Capture the cell that displays the provided text and extract its [X, Y] central coordinate. 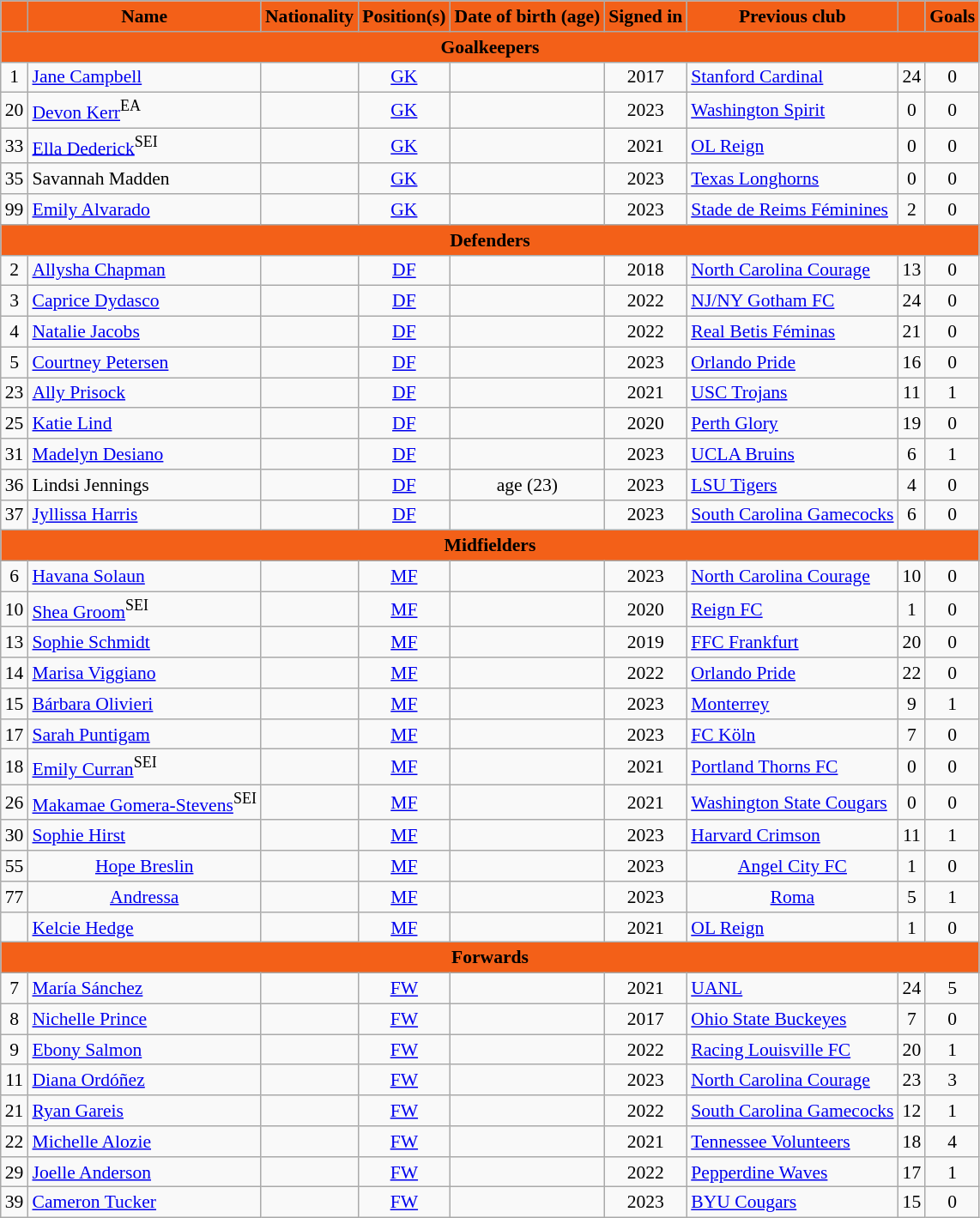
Ally Prisock [144, 393]
Emily Alvarado [144, 209]
Makamae Gomera-StevensSEI [144, 803]
Jyllissa Harris [144, 516]
99 [15, 209]
Real Betis Féminas [792, 332]
26 [15, 803]
Sarah Puntigam [144, 735]
Reign FC [792, 609]
Caprice Dydasco [144, 301]
2018 [645, 271]
Nationality [309, 16]
Ella DederickSEI [144, 146]
8 [15, 1020]
Stade de Reims Féminines [792, 209]
36 [15, 485]
Nichelle Prince [144, 1020]
Harvard Crimson [792, 836]
Emily CurranSEI [144, 767]
Jane Campbell [144, 77]
Diana Ordóñez [144, 1081]
Sophie Hirst [144, 836]
Tennessee Volunteers [792, 1142]
Washington State Cougars [792, 803]
Stanford Cardinal [792, 77]
77 [15, 897]
33 [15, 146]
Lindsi Jennings [144, 485]
Washington Spirit [792, 110]
Previous club [792, 16]
14 [15, 673]
2019 [645, 643]
Hope Breslin [144, 866]
Midfielders [490, 546]
12 [912, 1111]
Portland Thorns FC [792, 767]
Defenders [490, 240]
Bárbara Olivieri [144, 704]
Sophie Schmidt [144, 643]
Goals [953, 16]
39 [15, 1203]
Marisa Viggiano [144, 673]
31 [15, 454]
Name [144, 16]
Pepperdine Waves [792, 1173]
Katie Lind [144, 424]
35 [15, 179]
30 [15, 836]
Michelle Alozie [144, 1142]
Position(s) [403, 16]
19 [912, 424]
age (23) [528, 485]
29 [15, 1173]
Monterrey [792, 704]
Ohio State Buckeyes [792, 1020]
LSU Tigers [792, 485]
Cameron Tucker [144, 1203]
Ryan Gareis [144, 1111]
55 [15, 866]
FFC Frankfurt [792, 643]
UCLA Bruins [792, 454]
Havana Solaun [144, 577]
Roma [792, 897]
37 [15, 516]
UANL [792, 989]
16 [912, 362]
Natalie Jacobs [144, 332]
Shea GroomSEI [144, 609]
Savannah Madden [144, 179]
Andressa [144, 897]
Joelle Anderson [144, 1173]
Devon KerrEA [144, 110]
Angel City FC [792, 866]
María Sánchez [144, 989]
BYU Cougars [792, 1203]
USC Trojans [792, 393]
Texas Longhorns [792, 179]
Racing Louisville FC [792, 1050]
Ebony Salmon [144, 1050]
Perth Glory [792, 424]
25 [15, 424]
Allysha Chapman [144, 271]
Forwards [490, 958]
Date of birth (age) [528, 16]
Courtney Petersen [144, 362]
Signed in [645, 16]
NJ/NY Gotham FC [792, 301]
Madelyn Desiano [144, 454]
Goalkeepers [490, 47]
Kelcie Hedge [144, 928]
FC Köln [792, 735]
